Detect which cell encompasses the target text, then output its [x, y] center coordinate. 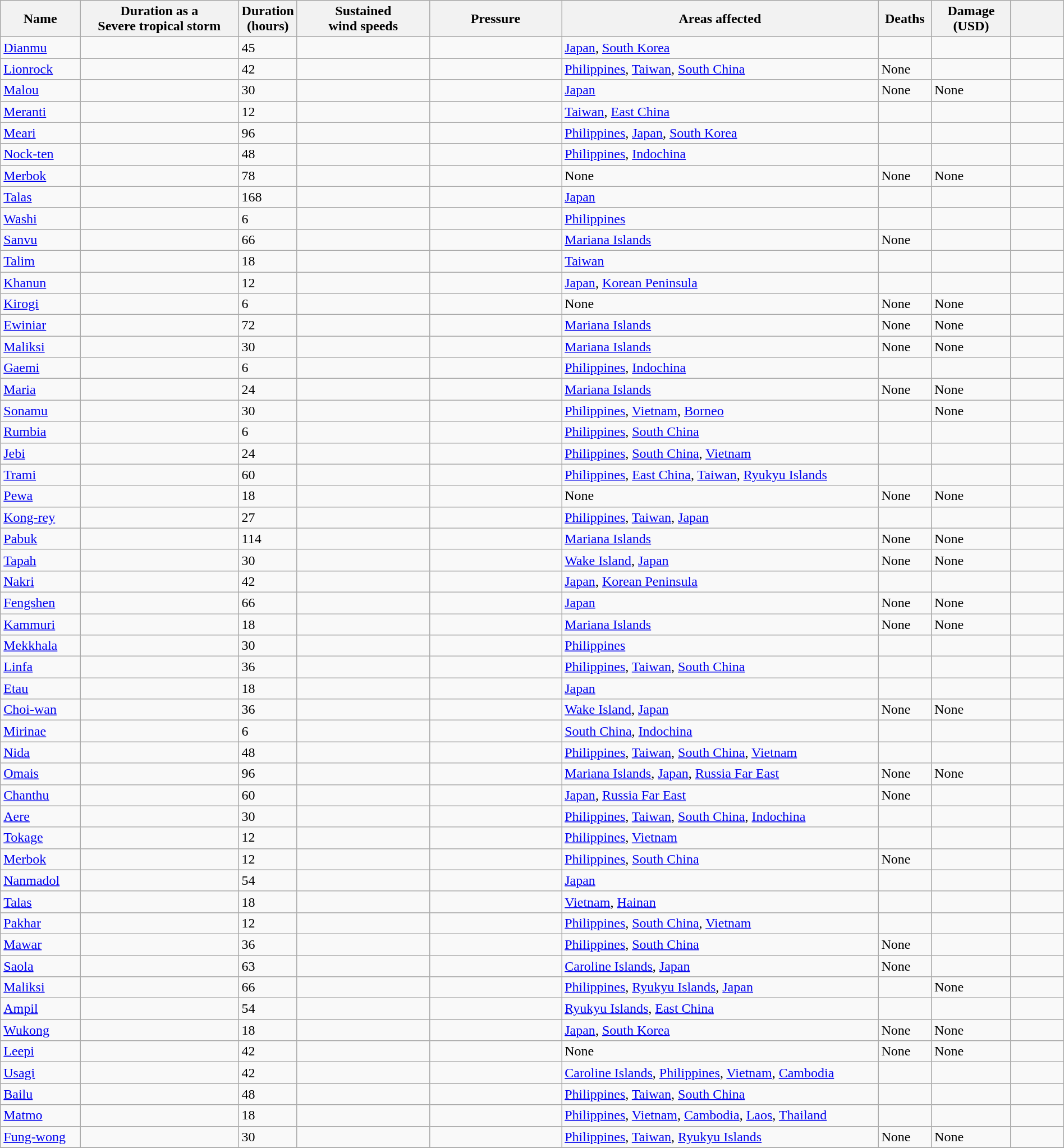
Taiwan, East China [720, 112]
Matmo [40, 1115]
Wukong [40, 1030]
Name [40, 19]
Nida [40, 752]
Ampil [40, 1009]
Fung-wong [40, 1137]
Vietnam, Hainan [720, 902]
Sonamu [40, 411]
Washi [40, 218]
Rumbia [40, 432]
Sustainedwind speeds [363, 19]
Deaths [905, 19]
Bailu [40, 1094]
Duration(hours) [268, 19]
Mirinae [40, 731]
Philippines, Taiwan, South China, Indochina [720, 816]
Choi-wan [40, 710]
72 [268, 325]
Philippines, Japan, South Korea [720, 133]
Meranti [40, 112]
Sanvu [40, 240]
Philippines, Vietnam, Cambodia, Laos, Thailand [720, 1115]
Omais [40, 774]
Tapah [40, 560]
Nock-ten [40, 154]
Talim [40, 261]
Caroline Islands, Japan [720, 966]
Etau [40, 688]
Gaemi [40, 368]
Tokage [40, 838]
Ryukyu Islands, East China [720, 1009]
Pabuk [40, 539]
Japan, Russia Far East [720, 795]
78 [268, 176]
Nakri [40, 581]
168 [268, 197]
South China, Indochina [720, 731]
45 [268, 48]
Philippines, Vietnam [720, 838]
Usagi [40, 1073]
Kirogi [40, 304]
Pressure [496, 19]
Mawar [40, 944]
Khanun [40, 282]
Aere [40, 816]
Linfa [40, 667]
Maria [40, 389]
Fengshen [40, 603]
Trami [40, 475]
Lionrock [40, 69]
Damage(USD) [971, 19]
63 [268, 966]
Areas affected [720, 19]
27 [268, 517]
Duration as aSevere tropical storm [159, 19]
Kammuri [40, 624]
Philippines, Ryukyu Islands, Japan [720, 988]
Philippines, East China, Taiwan, Ryukyu Islands [720, 475]
Nanmadol [40, 880]
114 [268, 539]
Mekkhala [40, 646]
Taiwan [720, 261]
Philippines, Taiwan, Ryukyu Islands [720, 1137]
Mariana Islands, Japan, Russia Far East [720, 774]
Jebi [40, 453]
Chanthu [40, 795]
Philippines, Taiwan, South China, Vietnam [720, 752]
Saola [40, 966]
Philippines, Vietnam, Borneo [720, 411]
Philippines, Taiwan, Japan [720, 517]
Leepi [40, 1051]
Ewiniar [40, 325]
Pewa [40, 496]
Dianmu [40, 48]
Malou [40, 90]
Caroline Islands, Philippines, Vietnam, Cambodia [720, 1073]
Pakhar [40, 923]
Kong-rey [40, 517]
Meari [40, 133]
